Extract the (x, y) coordinate from the center of the cell holding the provided text.  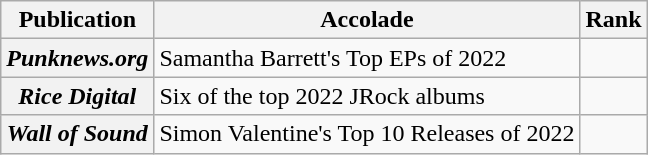
Accolade (367, 20)
Publication (78, 20)
Samantha Barrett's Top EPs of 2022 (367, 58)
Wall of Sound (78, 134)
Simon Valentine's Top 10 Releases of 2022 (367, 134)
Rank (614, 20)
Rice Digital (78, 96)
Six of the top 2022 JRock albums (367, 96)
Punknews.org (78, 58)
